Determine the [x, y] coordinate at the center of the cell enclosing the given text.  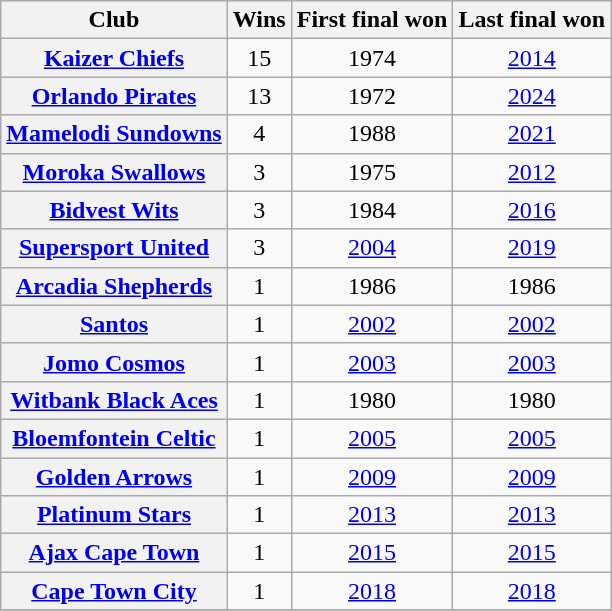
Cape Town City [114, 591]
1972 [372, 96]
13 [259, 96]
Ajax Cape Town [114, 553]
1974 [372, 58]
Supersport United [114, 248]
Mamelodi Sundowns [114, 134]
First final won [372, 20]
Santos [114, 324]
1988 [372, 134]
Last final won [532, 20]
Wins [259, 20]
4 [259, 134]
Witbank Black Aces [114, 400]
2024 [532, 96]
15 [259, 58]
2016 [532, 210]
2004 [372, 248]
Kaizer Chiefs [114, 58]
1975 [372, 172]
2012 [532, 172]
2014 [532, 58]
Club [114, 20]
2019 [532, 248]
Golden Arrows [114, 477]
Bidvest Wits [114, 210]
1984 [372, 210]
Bloemfontein Celtic [114, 438]
Orlando Pirates [114, 96]
Platinum Stars [114, 515]
Jomo Cosmos [114, 362]
Moroka Swallows [114, 172]
2021 [532, 134]
Arcadia Shepherds [114, 286]
